Find where the given text appears and provide that cell's center as [x, y] coordinate. 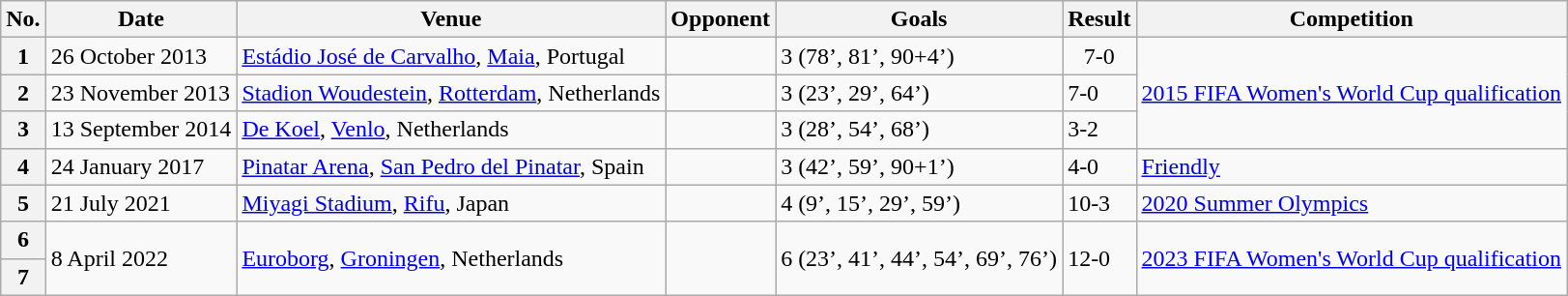
7 [23, 277]
Friendly [1352, 166]
26 October 2013 [141, 56]
Opponent [721, 19]
Goals [920, 19]
24 January 2017 [141, 166]
2020 Summer Olympics [1352, 203]
10-3 [1099, 203]
Stadion Woudestein, Rotterdam, Netherlands [451, 93]
6 (23’, 41’, 44’, 54’, 69’, 76’) [920, 258]
4-0 [1099, 166]
De Koel, Venlo, Netherlands [451, 130]
1 [23, 56]
2 [23, 93]
Euroborg, Groningen, Netherlands [451, 258]
3 (78’, 81’, 90+4’) [920, 56]
23 November 2013 [141, 93]
No. [23, 19]
3 (42’, 59’, 90+1’) [920, 166]
6 [23, 240]
Miyagi Stadium, Rifu, Japan [451, 203]
Date [141, 19]
21 July 2021 [141, 203]
3 (23’, 29’, 64’) [920, 93]
Pinatar Arena, San Pedro del Pinatar, Spain [451, 166]
Competition [1352, 19]
3-2 [1099, 130]
13 September 2014 [141, 130]
Venue [451, 19]
5 [23, 203]
Estádio José de Carvalho, Maia, Portugal [451, 56]
4 (9’, 15’, 29’, 59’) [920, 203]
8 April 2022 [141, 258]
3 [23, 130]
12-0 [1099, 258]
3 (28’, 54’, 68’) [920, 130]
2023 FIFA Women's World Cup qualification [1352, 258]
2015 FIFA Women's World Cup qualification [1352, 93]
Result [1099, 19]
4 [23, 166]
